Scan for the cell matching the given text and deliver its [X, Y] coordinate at center. 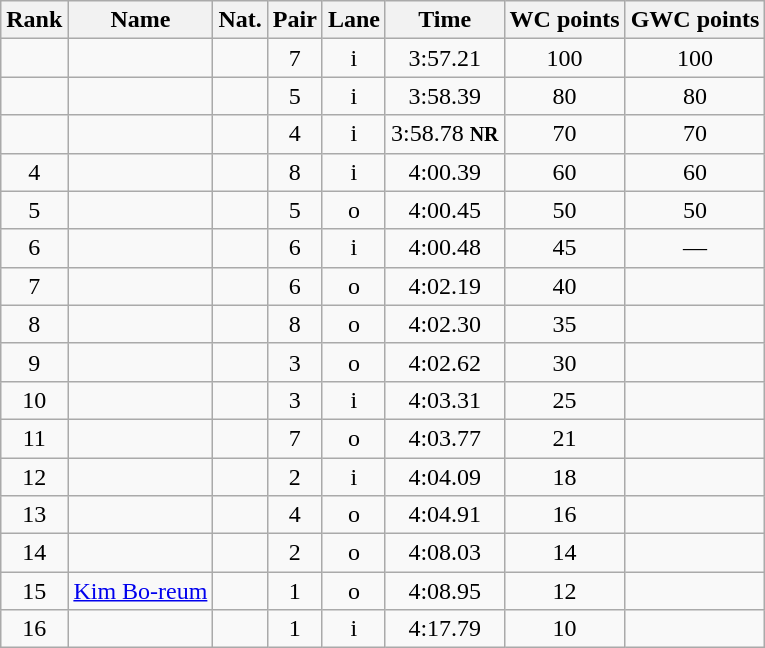
Name [140, 20]
Lane [354, 20]
11 [34, 438]
4:02.30 [444, 324]
WC points [564, 20]
4:02.62 [444, 362]
Nat. [240, 20]
9 [34, 362]
4:03.31 [444, 400]
4:03.77 [444, 438]
15 [34, 591]
4:08.03 [444, 553]
Time [444, 20]
4:00.39 [444, 172]
25 [564, 400]
13 [34, 515]
3:58.78 NR [444, 134]
Rank [34, 20]
GWC points [695, 20]
4:00.48 [444, 248]
3:57.21 [444, 58]
21 [564, 438]
30 [564, 362]
3:58.39 [444, 96]
4:00.45 [444, 210]
40 [564, 286]
18 [564, 477]
Kim Bo-reum [140, 591]
4:17.79 [444, 629]
4:02.19 [444, 286]
45 [564, 248]
— [695, 248]
4:08.95 [444, 591]
Pair [294, 20]
4:04.91 [444, 515]
35 [564, 324]
4:04.09 [444, 477]
